Scan for the cell matching the given text and deliver its (X, Y) coordinate at center. 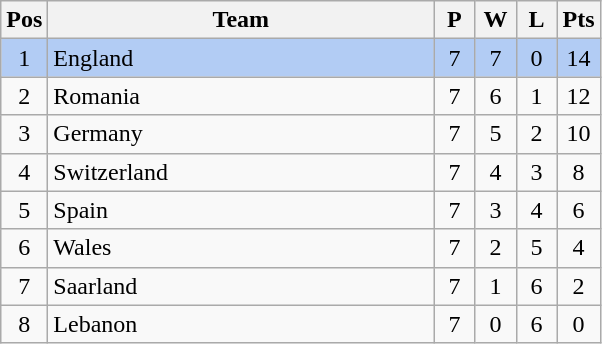
Germany (241, 134)
Team (241, 20)
Pts (578, 20)
England (241, 58)
Romania (241, 96)
P (454, 20)
W (496, 20)
Switzerland (241, 172)
12 (578, 96)
Saarland (241, 286)
Pos (24, 20)
Spain (241, 210)
14 (578, 58)
L (536, 20)
10 (578, 134)
Lebanon (241, 324)
Wales (241, 248)
